Pinpoint the cell where the given text exists, returning its [x, y] midpoint coordinate. 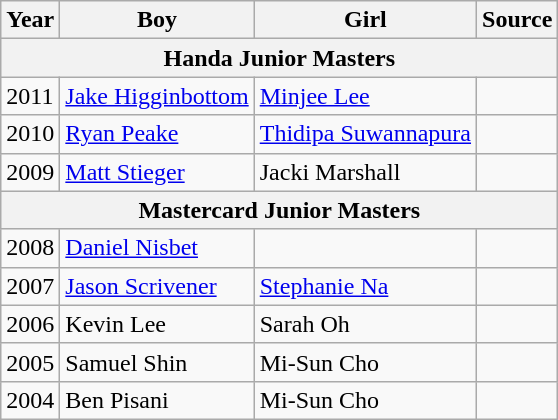
Jake Higginbottom [157, 96]
Sarah Oh [365, 324]
2007 [30, 286]
Mastercard Junior Masters [280, 210]
Daniel Nisbet [157, 248]
Matt Stieger [157, 172]
Handa Junior Masters [280, 58]
Ryan Peake [157, 134]
Ben Pisani [157, 400]
2005 [30, 362]
Year [30, 20]
Jacki Marshall [365, 172]
2006 [30, 324]
Kevin Lee [157, 324]
Source [518, 20]
Minjee Lee [365, 96]
Thidipa Suwannapura [365, 134]
Jason Scrivener [157, 286]
Girl [365, 20]
2004 [30, 400]
Stephanie Na [365, 286]
2009 [30, 172]
2008 [30, 248]
2011 [30, 96]
Boy [157, 20]
2010 [30, 134]
Samuel Shin [157, 362]
